Return (x, y) of the center of cell containing provided text 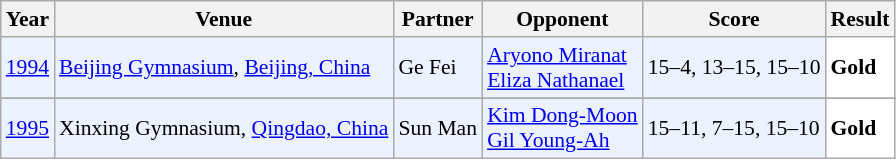
Kim Dong-Moon Gil Young-Ah (562, 128)
Result (860, 19)
1995 (28, 128)
Opponent (562, 19)
15–4, 13–15, 15–10 (734, 68)
Sun Man (438, 128)
Year (28, 19)
Score (734, 19)
15–11, 7–15, 15–10 (734, 128)
Beijing Gymnasium, Beijing, China (224, 68)
Aryono Miranat Eliza Nathanael (562, 68)
1994 (28, 68)
Partner (438, 19)
Venue (224, 19)
Xinxing Gymnasium, Qingdao, China (224, 128)
Ge Fei (438, 68)
